Return (x, y) of the center of cell containing provided text 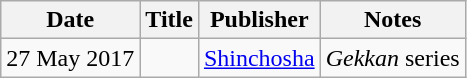
27 May 2017 (70, 58)
Publisher (259, 20)
Title (170, 20)
Date (70, 20)
Gekkan series (392, 58)
Shinchosha (259, 58)
Notes (392, 20)
